Scan for the cell matching the given text and deliver its (X, Y) coordinate at center. 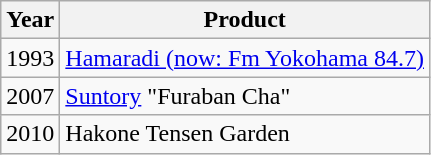
Hakone Tensen Garden (245, 134)
Suntory "Furaban Cha" (245, 96)
Hamaradi (now: Fm Yokohama 84.7) (245, 58)
1993 (30, 58)
Year (30, 20)
2010 (30, 134)
Product (245, 20)
2007 (30, 96)
